Find where the given text appears and provide that cell's center as (x, y) coordinate. 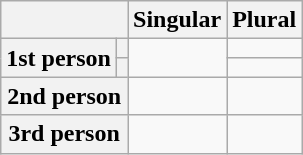
1st person (59, 58)
2nd person (64, 96)
3rd person (64, 134)
Singular (178, 20)
Plural (264, 20)
